Scan for the cell matching the given text and deliver its [x, y] coordinate at center. 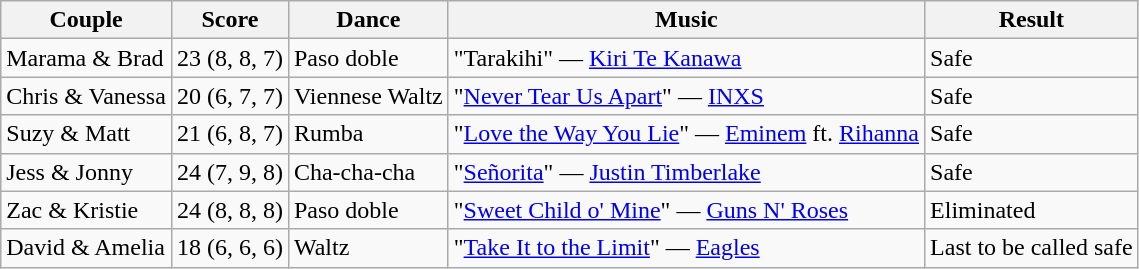
21 (6, 8, 7) [230, 134]
"Never Tear Us Apart" — INXS [686, 96]
"Señorita" — Justin Timberlake [686, 172]
Zac & Kristie [86, 210]
"Sweet Child o' Mine" — Guns N' Roses [686, 210]
24 (7, 9, 8) [230, 172]
Couple [86, 20]
Score [230, 20]
Cha-cha-cha [368, 172]
Dance [368, 20]
Chris & Vanessa [86, 96]
David & Amelia [86, 248]
24 (8, 8, 8) [230, 210]
Suzy & Matt [86, 134]
Marama & Brad [86, 58]
23 (8, 8, 7) [230, 58]
Rumba [368, 134]
Music [686, 20]
Eliminated [1032, 210]
18 (6, 6, 6) [230, 248]
Waltz [368, 248]
Jess & Jonny [86, 172]
"Take It to the Limit" — Eagles [686, 248]
Viennese Waltz [368, 96]
"Love the Way You Lie" — Eminem ft. Rihanna [686, 134]
Last to be called safe [1032, 248]
Result [1032, 20]
20 (6, 7, 7) [230, 96]
"Tarakihi" — Kiri Te Kanawa [686, 58]
